Scan for the cell matching the given text and deliver its [X, Y] coordinate at center. 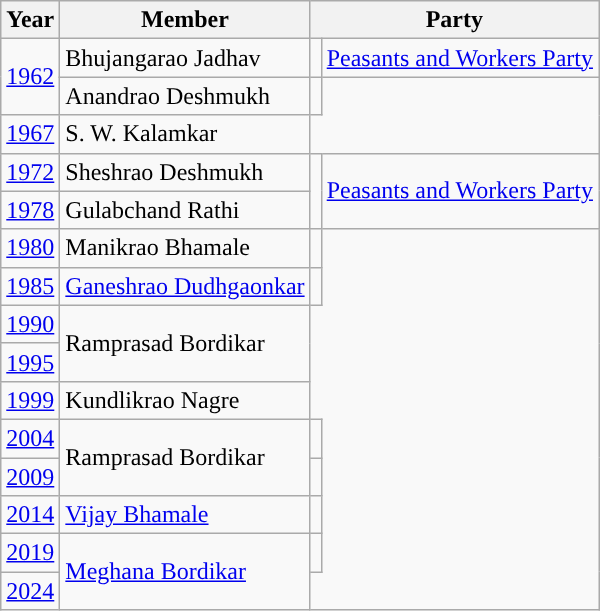
Gulabchand Rathi [185, 210]
Meghana Bordikar [185, 572]
1962 [30, 77]
Party [454, 20]
2004 [30, 438]
1999 [30, 400]
1967 [30, 134]
Anandrao Deshmukh [185, 96]
1985 [30, 286]
Vijay Bhamale [185, 515]
1990 [30, 324]
2019 [30, 553]
1995 [30, 362]
S. W. Kalamkar [185, 134]
Ganeshrao Dudhgaonkar [185, 286]
1972 [30, 172]
Bhujangarao Jadhav [185, 58]
Member [185, 20]
Kundlikrao Nagre [185, 400]
2024 [30, 591]
2009 [30, 477]
Year [30, 20]
Sheshrao Deshmukh [185, 172]
2014 [30, 515]
1978 [30, 210]
Manikrao Bhamale [185, 248]
1980 [30, 248]
